For the text-containing cell, return its midpoint in (X, Y) coordinate format. 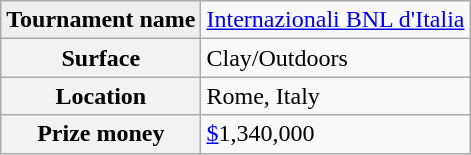
$1,340,000 (336, 134)
Prize money (101, 134)
Surface (101, 58)
Rome, Italy (336, 96)
Location (101, 96)
Clay/Outdoors (336, 58)
Internazionali BNL d'Italia (336, 20)
Tournament name (101, 20)
